Return [x, y] of the center of cell containing provided text 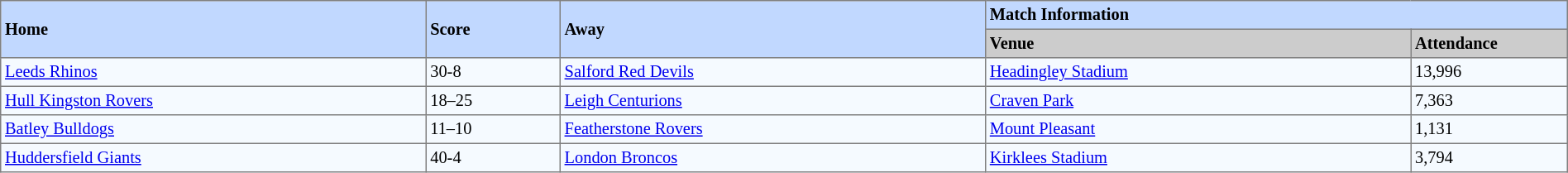
13,996 [1489, 72]
Batley Bulldogs [213, 129]
Home [213, 30]
Salford Red Devils [772, 72]
11–10 [493, 129]
Hull Kingston Rovers [213, 100]
40-4 [493, 157]
3,794 [1489, 157]
Leigh Centurions [772, 100]
Score [493, 30]
Kirklees Stadium [1198, 157]
Featherstone Rovers [772, 129]
Huddersfield Giants [213, 157]
Match Information [1277, 15]
Venue [1198, 43]
Craven Park [1198, 100]
Leeds Rhinos [213, 72]
Away [772, 30]
30-8 [493, 72]
Headingley Stadium [1198, 72]
18–25 [493, 100]
Attendance [1489, 43]
Mount Pleasant [1198, 129]
London Broncos [772, 157]
7,363 [1489, 100]
1,131 [1489, 129]
